Determine the [X, Y] coordinate at the center of the cell enclosing the given text.  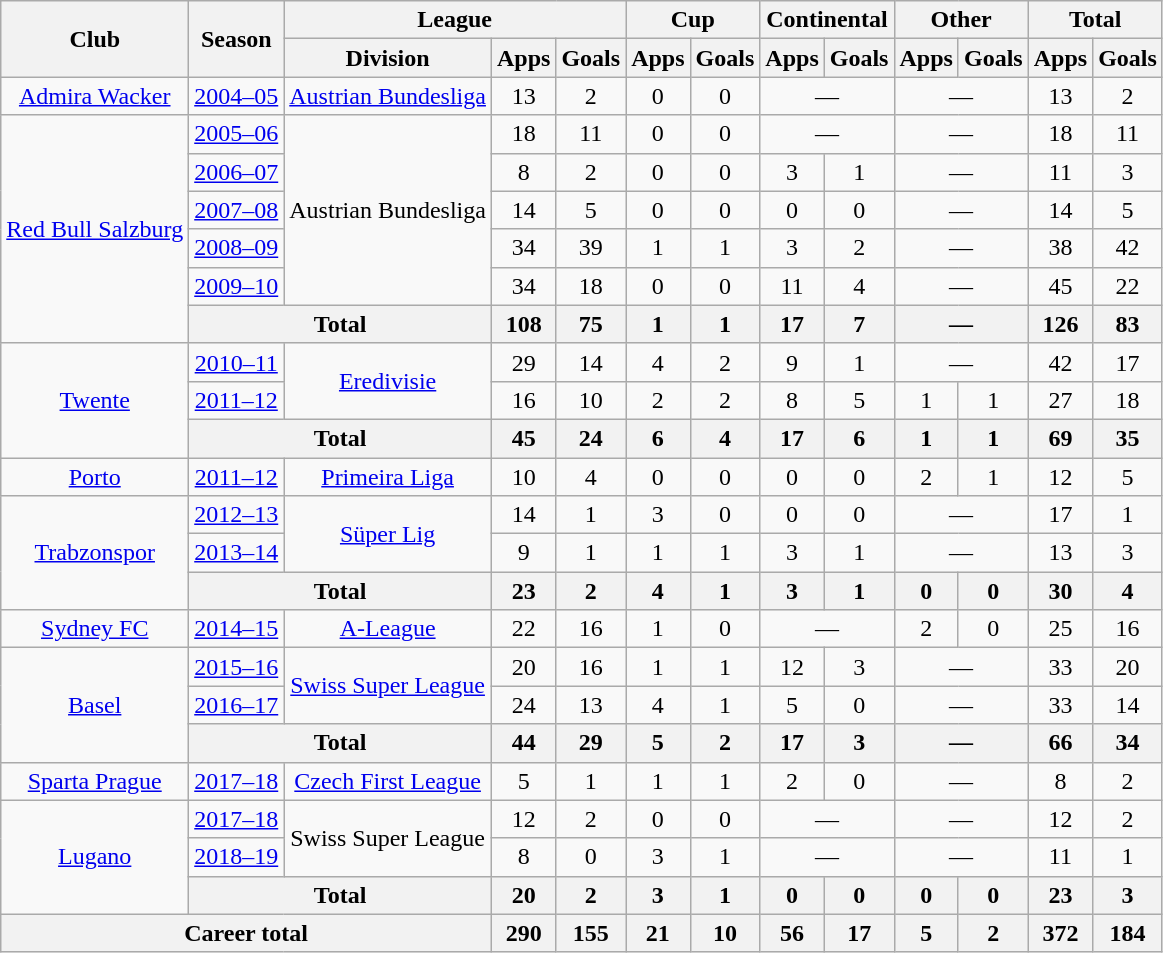
83 [1128, 324]
21 [658, 933]
126 [1060, 324]
27 [1060, 400]
25 [1060, 629]
Primeira Liga [388, 477]
2012–13 [236, 515]
Twente [95, 400]
Division [388, 58]
38 [1060, 248]
69 [1060, 438]
2014–15 [236, 629]
Career total [246, 933]
2009–10 [236, 286]
2006–07 [236, 172]
Sparta Prague [95, 781]
2004–05 [236, 96]
155 [591, 933]
75 [591, 324]
Club [95, 39]
Eredivisie [388, 381]
2005–06 [236, 134]
Red Bull Salzburg [95, 229]
35 [1128, 438]
2013–14 [236, 553]
Lugano [95, 857]
30 [1060, 591]
Czech First League [388, 781]
Trabzonspor [95, 553]
2007–08 [236, 210]
7 [859, 324]
2016–17 [236, 705]
Continental [827, 20]
Other [961, 20]
Sydney FC [95, 629]
66 [1060, 743]
290 [523, 933]
Basel [95, 705]
2018–19 [236, 857]
League [455, 20]
44 [523, 743]
39 [591, 248]
Cup [693, 20]
Season [236, 39]
56 [792, 933]
A-League [388, 629]
Porto [95, 477]
Admira Wacker [95, 96]
Süper Lig [388, 534]
2015–16 [236, 667]
372 [1060, 933]
2010–11 [236, 362]
184 [1128, 933]
108 [523, 324]
2008–09 [236, 248]
